Identify which cell holds the provided text, then report its (X, Y) central coordinate. 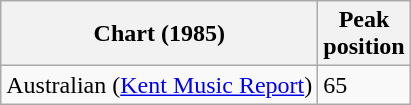
65 (364, 85)
Chart (1985) (160, 34)
Australian (Kent Music Report) (160, 85)
Peakposition (364, 34)
